Pinpoint the cell where the given text exists, returning its (X, Y) midpoint coordinate. 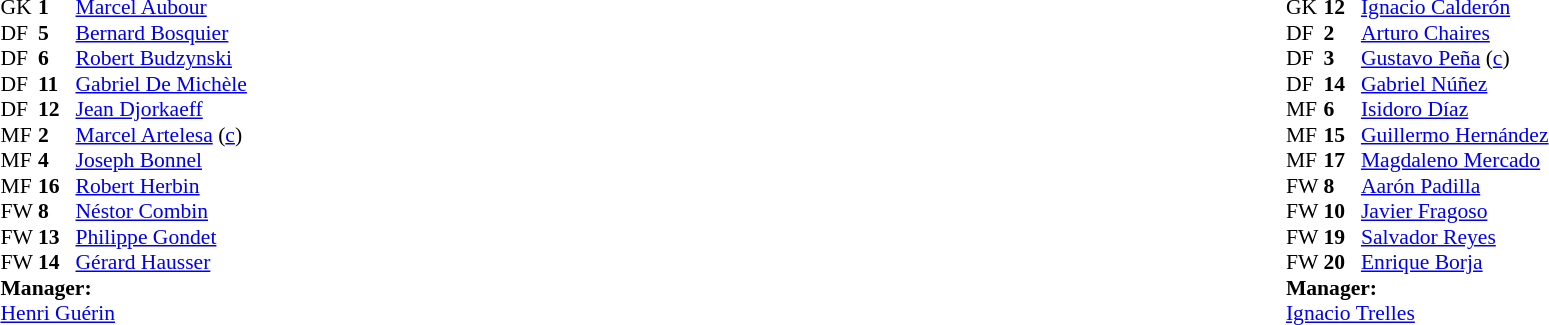
Gabriel Núñez (1455, 84)
Jean Djorkaeff (162, 109)
Marcel Artelesa (c) (162, 135)
Gabriel De Michèle (162, 84)
Javier Fragoso (1455, 211)
10 (1342, 211)
20 (1342, 263)
Salvador Reyes (1455, 237)
Néstor Combin (162, 211)
Joseph Bonnel (162, 161)
Isidoro Díaz (1455, 109)
Magdaleno Mercado (1455, 161)
15 (1342, 135)
Arturo Chaires (1455, 33)
Robert Herbin (162, 186)
3 (1342, 59)
19 (1342, 237)
Philippe Gondet (162, 237)
13 (57, 237)
5 (57, 33)
Guillermo Hernández (1455, 135)
Robert Budzynski (162, 59)
17 (1342, 161)
Aarón Padilla (1455, 186)
Gérard Hausser (162, 263)
Enrique Borja (1455, 263)
Bernard Bosquier (162, 33)
12 (57, 109)
16 (57, 186)
11 (57, 84)
4 (57, 161)
Gustavo Peña (c) (1455, 59)
